Capture the cell that displays the provided text and extract its [x, y] central coordinate. 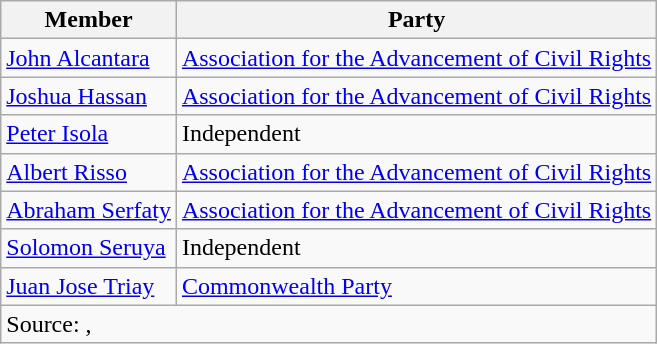
Abraham Serfaty [89, 210]
Peter Isola [89, 134]
Albert Risso [89, 172]
Member [89, 20]
Solomon Seruya [89, 248]
John Alcantara [89, 58]
Juan Jose Triay [89, 286]
Commonwealth Party [416, 286]
Party [416, 20]
Joshua Hassan [89, 96]
Source: , [329, 324]
